From the cell containing the given text, extract its center point as [X, Y] coordinate. 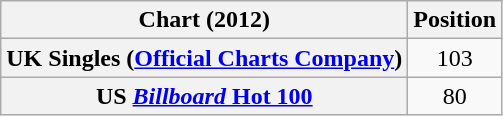
103 [455, 58]
UK Singles (Official Charts Company) [204, 58]
80 [455, 96]
Position [455, 20]
Chart (2012) [204, 20]
US Billboard Hot 100 [204, 96]
